For the text-containing cell, return its midpoint in (X, Y) coordinate format. 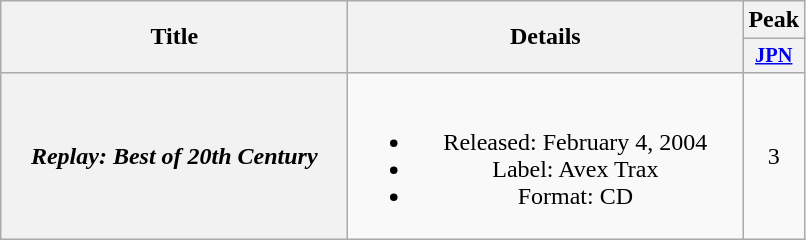
Replay: Best of 20th Century (174, 156)
Details (546, 37)
JPN (774, 56)
Title (174, 37)
Peak (774, 20)
3 (774, 156)
Released: February 4, 2004Label: Avex TraxFormat: CD (546, 156)
